From the cell containing the given text, extract its center point as [x, y] coordinate. 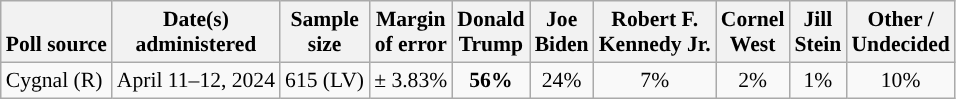
Cygnal (R) [56, 80]
Date(s)administered [196, 32]
Marginof error [410, 32]
April 11–12, 2024 [196, 80]
615 (LV) [324, 80]
JoeBiden [562, 32]
10% [900, 80]
DonaldTrump [490, 32]
Samplesize [324, 32]
Robert F.Kennedy Jr. [655, 32]
1% [818, 80]
2% [753, 80]
24% [562, 80]
Poll source [56, 32]
Other /Undecided [900, 32]
CornelWest [753, 32]
JillStein [818, 32]
7% [655, 80]
± 3.83% [410, 80]
56% [490, 80]
